From the cell containing the given text, extract its center point as (x, y) coordinate. 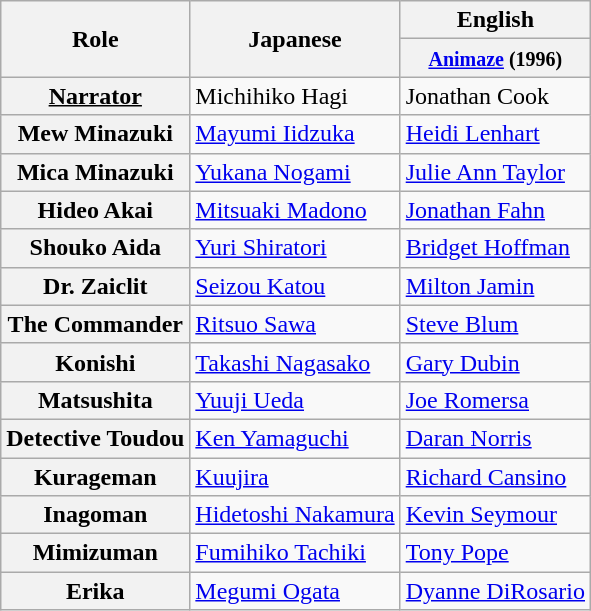
Takashi Nagasako (295, 362)
Kevin Seymour (495, 515)
Steve Blum (495, 324)
Hideo Akai (96, 210)
Fumihiko Tachiki (295, 553)
Kurageman (96, 477)
Milton Jamin (495, 286)
Dr. Zaiclit (96, 286)
Erika (96, 591)
Role (96, 39)
Richard Cansino (495, 477)
Bridget Hoffman (495, 248)
Animaze (1996) (495, 58)
Tony Pope (495, 553)
Jonathan Cook (495, 96)
Yuri Shiratori (295, 248)
Dyanne DiRosario (495, 591)
Inagoman (96, 515)
Daran Norris (495, 438)
Mitsuaki Madono (295, 210)
Michihiko Hagi (295, 96)
Ken Yamaguchi (295, 438)
Yuuji Ueda (295, 400)
Mayumi Iidzuka (295, 134)
Matsushita (96, 400)
Megumi Ogata (295, 591)
Seizou Katou (295, 286)
Detective Toudou (96, 438)
Narrator (96, 96)
Heidi Lenhart (495, 134)
Julie Ann Taylor (495, 172)
The Commander (96, 324)
Mimizuman (96, 553)
Ritsuo Sawa (295, 324)
Yukana Nogami (295, 172)
Mica Minazuki (96, 172)
Mew Minazuki (96, 134)
Hidetoshi Nakamura (295, 515)
Gary Dubin (495, 362)
Jonathan Fahn (495, 210)
Kuujira (295, 477)
Joe Romersa (495, 400)
Konishi (96, 362)
Shouko Aida (96, 248)
Japanese (295, 39)
English (495, 20)
